Detect which cell encompasses the target text, then output its [X, Y] center coordinate. 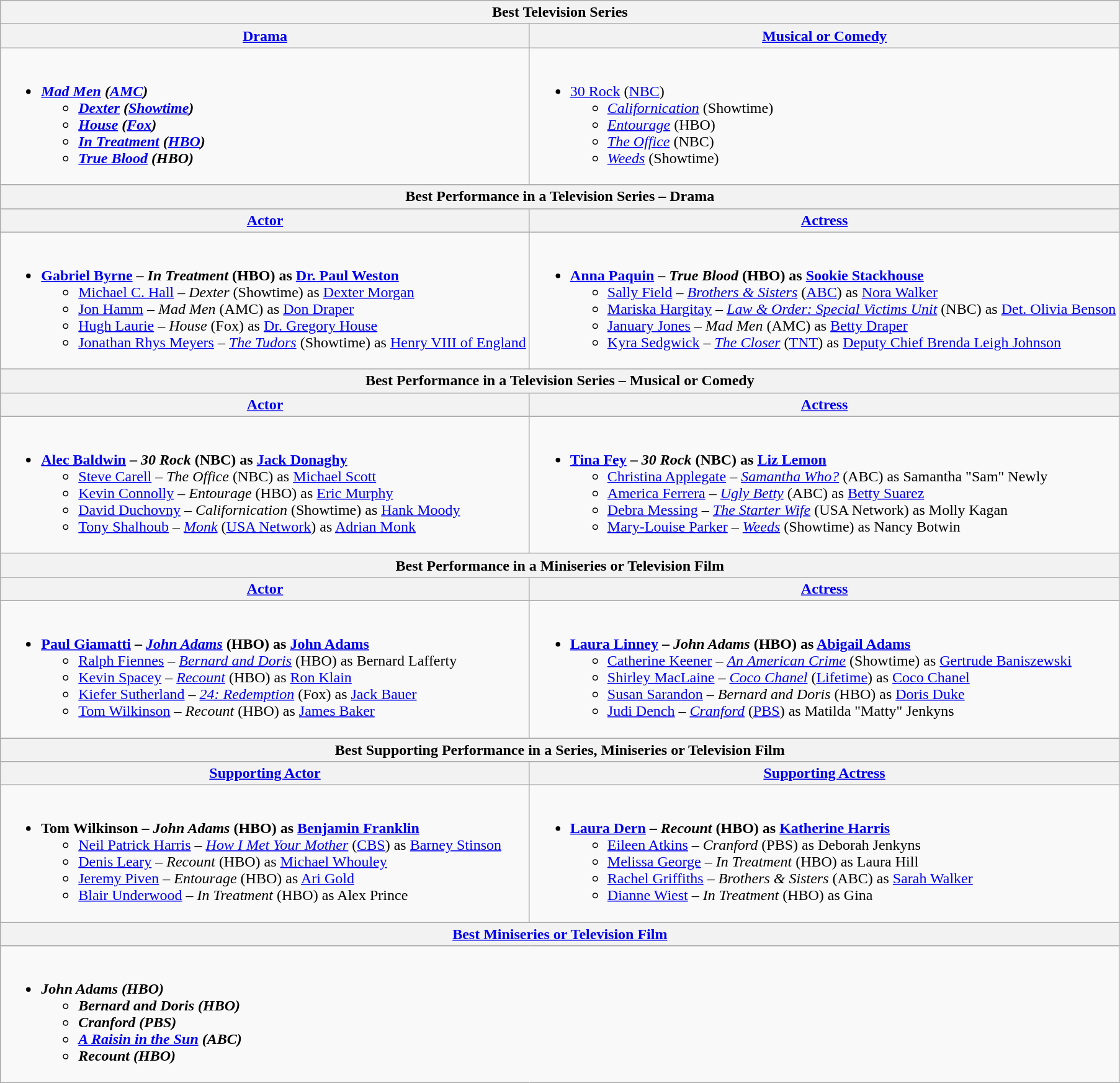
Drama [266, 36]
Best Performance in a Television Series – Drama [560, 197]
Supporting Actress [824, 773]
Mad Men (AMC)Dexter (Showtime)House (Fox)In Treatment (HBO)True Blood (HBO) [266, 117]
Supporting Actor [266, 773]
30 Rock (NBC)Californication (Showtime)Entourage (HBO)The Office (NBC)Weeds (Showtime) [824, 117]
Best Supporting Performance in a Series, Miniseries or Television Film [560, 750]
Best Miniseries or Television Film [560, 934]
Best Television Series [560, 12]
Best Performance in a Television Series – Musical or Comedy [560, 381]
Best Performance in a Miniseries or Television Film [560, 565]
Musical or Comedy [824, 36]
John Adams (HBO)Bernard and Doris (HBO)Cranford (PBS)A Raisin in the Sun (ABC)Recount (HBO) [560, 1015]
